Provide the [x, y] coordinate of the cell's center where the given text is located.  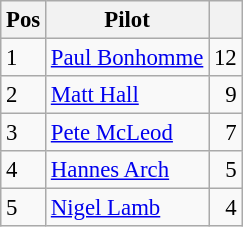
7 [226, 133]
Matt Hall [128, 95]
Nigel Lamb [128, 208]
9 [226, 95]
Paul Bonhomme [128, 58]
Pos [24, 20]
3 [24, 133]
2 [24, 95]
Pete McLeod [128, 133]
12 [226, 58]
Pilot [128, 20]
1 [24, 58]
Hannes Arch [128, 170]
